Identify which cell holds the provided text, then report its (X, Y) central coordinate. 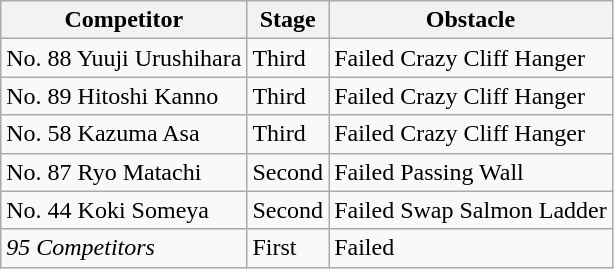
No. 89 Hitoshi Kanno (124, 96)
No. 87 Ryo Matachi (124, 172)
Failed Swap Salmon Ladder (471, 210)
95 Competitors (124, 248)
Failed (471, 248)
Stage (288, 20)
No. 58 Kazuma Asa (124, 134)
First (288, 248)
No. 88 Yuuji Urushihara (124, 58)
Obstacle (471, 20)
Failed Passing Wall (471, 172)
Competitor (124, 20)
No. 44 Koki Someya (124, 210)
